Find where the given text appears and provide that cell's center as (x, y) coordinate. 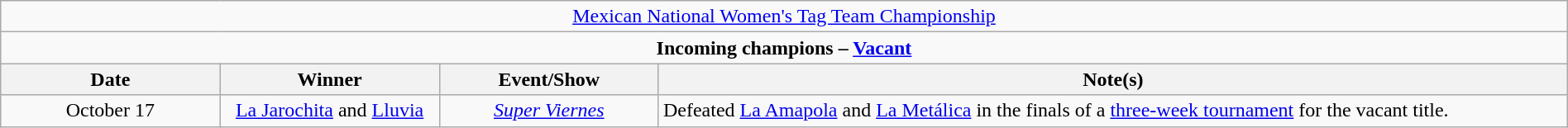
Event/Show (549, 79)
Note(s) (1113, 79)
Winner (329, 79)
Super Viernes (549, 111)
La Jarochita and Lluvia (329, 111)
Date (111, 79)
Incoming champions – Vacant (784, 48)
Defeated La Amapola and La Metálica in the finals of a three-week tournament for the vacant title. (1113, 111)
Mexican National Women's Tag Team Championship (784, 17)
October 17 (111, 111)
